Scan for the cell matching the given text and deliver its (X, Y) coordinate at center. 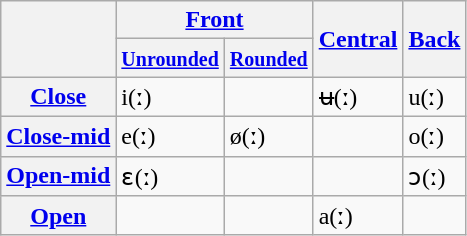
Open (58, 216)
o(ː) (434, 136)
i(ː) (170, 97)
a(ː) (358, 216)
e(ː) (170, 136)
Unrounded (170, 58)
Rounded (268, 58)
Close (58, 97)
u(ː) (434, 97)
Central (358, 39)
ɛ(ː) (170, 176)
Open-mid (58, 176)
Front (214, 20)
ø(ː) (268, 136)
ɔ(ː) (434, 176)
Back (434, 39)
ʉ(ː) (358, 97)
Close-mid (58, 136)
